Locate the cell with the specified text and output its (x, y) center coordinate. 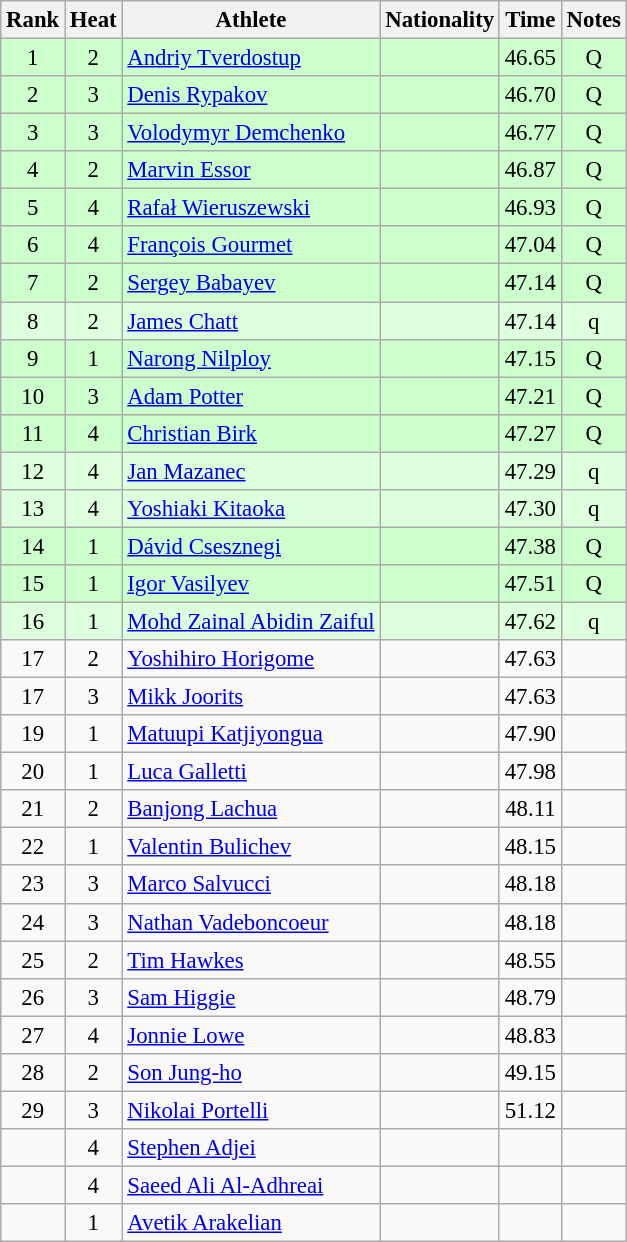
46.93 (530, 208)
5 (33, 208)
47.98 (530, 772)
Sergey Babayev (251, 283)
47.21 (530, 396)
49.15 (530, 1073)
47.62 (530, 621)
47.30 (530, 509)
47.04 (530, 245)
Yoshiaki Kitaoka (251, 509)
51.12 (530, 1110)
Adam Potter (251, 396)
21 (33, 809)
22 (33, 847)
46.65 (530, 58)
Avetik Arakelian (251, 1223)
Christian Birk (251, 433)
Banjong Lachua (251, 809)
16 (33, 621)
20 (33, 772)
48.11 (530, 809)
48.79 (530, 997)
François Gourmet (251, 245)
Marco Salvucci (251, 885)
Igor Vasilyev (251, 584)
8 (33, 321)
Nathan Vadeboncoeur (251, 922)
10 (33, 396)
7 (33, 283)
Valentin Bulichev (251, 847)
Narong Nilploy (251, 358)
Jonnie Lowe (251, 1035)
Heat (94, 20)
Mikk Joorits (251, 697)
26 (33, 997)
47.29 (530, 471)
47.15 (530, 358)
Volodymyr Demchenko (251, 133)
47.51 (530, 584)
James Chatt (251, 321)
Jan Mazanec (251, 471)
Dávid Csesznegi (251, 546)
9 (33, 358)
46.87 (530, 170)
11 (33, 433)
48.55 (530, 960)
Rank (33, 20)
13 (33, 509)
Yoshihiro Horigome (251, 659)
24 (33, 922)
19 (33, 734)
47.90 (530, 734)
Notes (594, 20)
Marvin Essor (251, 170)
14 (33, 546)
47.27 (530, 433)
Stephen Adjei (251, 1148)
15 (33, 584)
29 (33, 1110)
48.83 (530, 1035)
Nationality (440, 20)
Andriy Tverdostup (251, 58)
Tim Hawkes (251, 960)
Athlete (251, 20)
Son Jung-ho (251, 1073)
Rafał Wieruszewski (251, 208)
47.38 (530, 546)
12 (33, 471)
Matuupi Katjiyongua (251, 734)
25 (33, 960)
Mohd Zainal Abidin Zaiful (251, 621)
Saeed Ali Al-Adhreai (251, 1185)
46.77 (530, 133)
6 (33, 245)
28 (33, 1073)
Luca Galletti (251, 772)
48.15 (530, 847)
46.70 (530, 95)
Time (530, 20)
Sam Higgie (251, 997)
Nikolai Portelli (251, 1110)
23 (33, 885)
27 (33, 1035)
Denis Rypakov (251, 95)
